Search for the cell housing the specified text and yield its (X, Y) center coordinate. 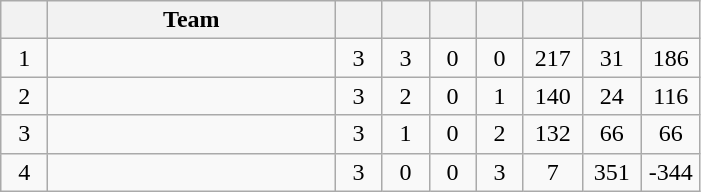
7 (552, 172)
351 (612, 172)
186 (670, 58)
-344 (670, 172)
24 (612, 96)
31 (612, 58)
116 (670, 96)
132 (552, 134)
217 (552, 58)
4 (24, 172)
140 (552, 96)
Team (192, 20)
